Detect which cell encompasses the target text, then output its (x, y) center coordinate. 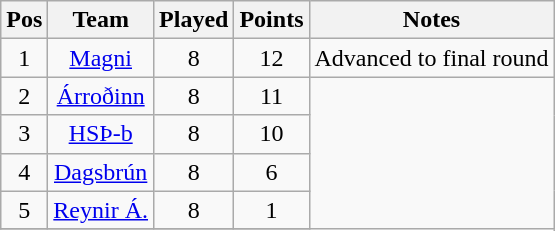
4 (24, 172)
2 (24, 96)
Reynir Á. (101, 210)
5 (24, 210)
Dagsbrún (101, 172)
10 (272, 134)
3 (24, 134)
Team (101, 20)
Points (272, 20)
HSÞ-b (101, 134)
Notes (432, 20)
Árroðinn (101, 96)
Magni (101, 58)
Advanced to final round (432, 58)
Played (194, 20)
6 (272, 172)
12 (272, 58)
11 (272, 96)
Pos (24, 20)
